Return the (X, Y) coordinate for the center point of the cell that contains the specified text.  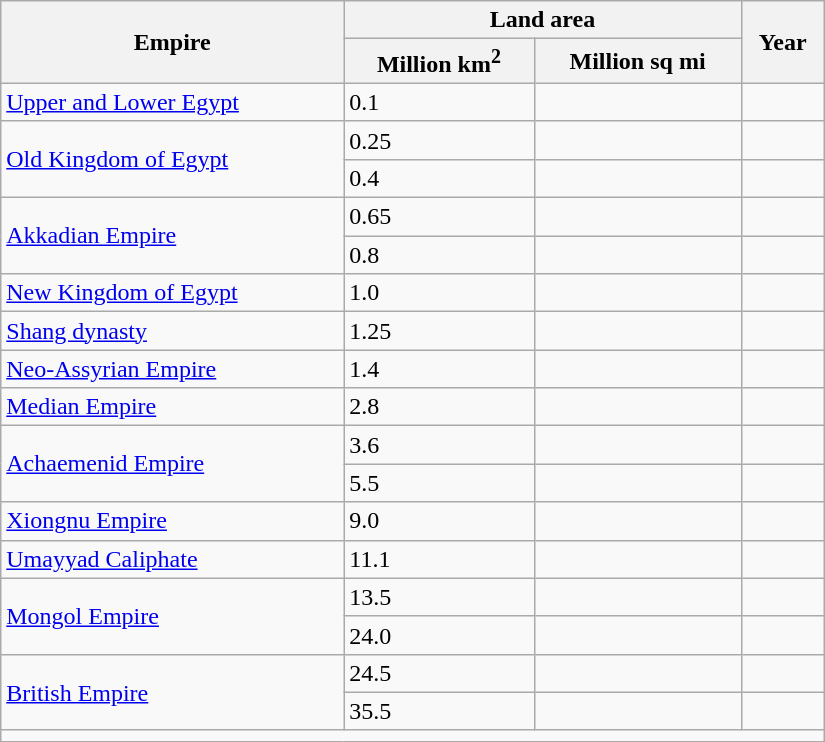
24.0 (439, 635)
0.8 (439, 255)
1.0 (439, 293)
0.65 (439, 217)
Shang dynasty (172, 331)
Mongol Empire (172, 616)
9.0 (439, 521)
Akkadian Empire (172, 236)
Neo-Assyrian Empire (172, 369)
Upper and Lower Egypt (172, 102)
1.25 (439, 331)
11.1 (439, 559)
13.5 (439, 597)
Million km2 (439, 62)
35.5 (439, 711)
British Empire (172, 692)
1.4 (439, 369)
Median Empire (172, 407)
Umayyad Caliphate (172, 559)
Xiongnu Empire (172, 521)
Million sq mi (638, 62)
24.5 (439, 673)
Old Kingdom of Egypt (172, 159)
0.1 (439, 102)
Land area (542, 20)
Year (782, 42)
0.4 (439, 178)
0.25 (439, 140)
New Kingdom of Egypt (172, 293)
Achaemenid Empire (172, 464)
Empire (172, 42)
5.5 (439, 483)
3.6 (439, 445)
2.8 (439, 407)
